Locate the cell with the specified text and output its [X, Y] center coordinate. 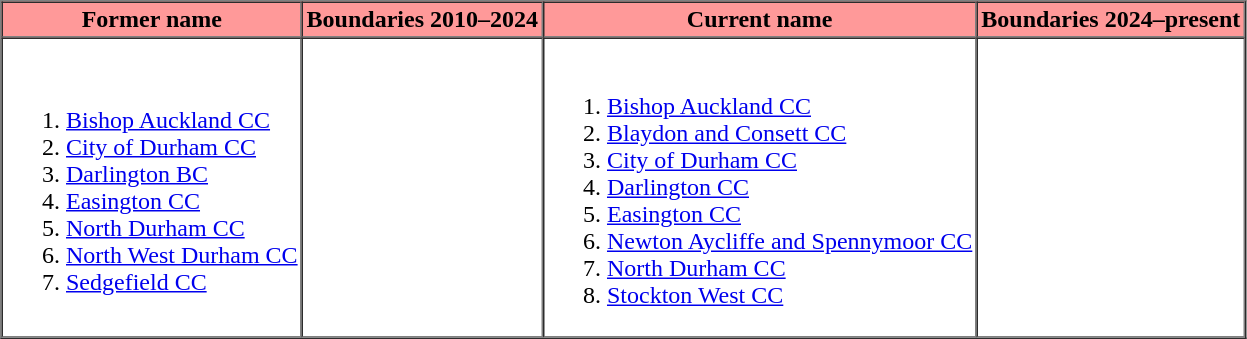
Boundaries 2024–present [1111, 20]
Boundaries 2010–2024 [422, 20]
Current name [759, 20]
Bishop Auckland CCBlaydon and Consett CCCity of Durham CCDarlington CCEasington CCNewton Aycliffe and Spennymoor CCNorth Durham CCStockton West CC [759, 188]
Former name [152, 20]
Bishop Auckland CCCity of Durham CCDarlington BCEasington CCNorth Durham CCNorth West Durham CCSedgefield CC [152, 188]
